Identify which cell holds the provided text, then report its (X, Y) central coordinate. 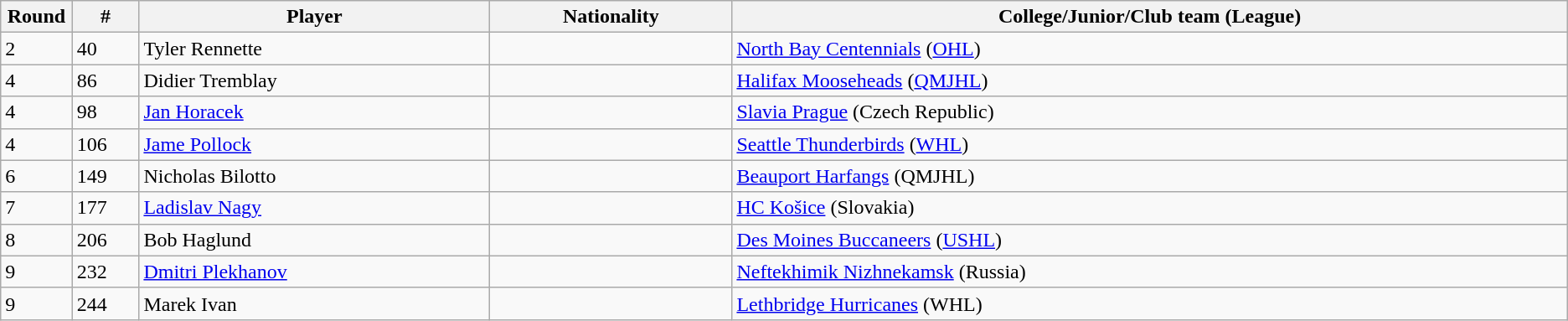
HC Košice (Slovakia) (1149, 208)
Dmitri Plekhanov (315, 272)
Nationality (611, 17)
Jame Pollock (315, 144)
Neftekhimik Nizhnekamsk (Russia) (1149, 272)
Tyler Rennette (315, 49)
244 (106, 303)
Halifax Mooseheads (QMJHL) (1149, 80)
86 (106, 80)
Player (315, 17)
Nicholas Bilotto (315, 176)
2 (37, 49)
College/Junior/Club team (League) (1149, 17)
40 (106, 49)
106 (106, 144)
177 (106, 208)
232 (106, 272)
Ladislav Nagy (315, 208)
Round (37, 17)
7 (37, 208)
98 (106, 112)
Beauport Harfangs (QMJHL) (1149, 176)
Marek Ivan (315, 303)
Jan Horacek (315, 112)
Slavia Prague (Czech Republic) (1149, 112)
6 (37, 176)
8 (37, 240)
Lethbridge Hurricanes (WHL) (1149, 303)
North Bay Centennials (OHL) (1149, 49)
Seattle Thunderbirds (WHL) (1149, 144)
Didier Tremblay (315, 80)
149 (106, 176)
# (106, 17)
206 (106, 240)
Bob Haglund (315, 240)
Des Moines Buccaneers (USHL) (1149, 240)
